For the text-containing cell, return its midpoint in (x, y) coordinate format. 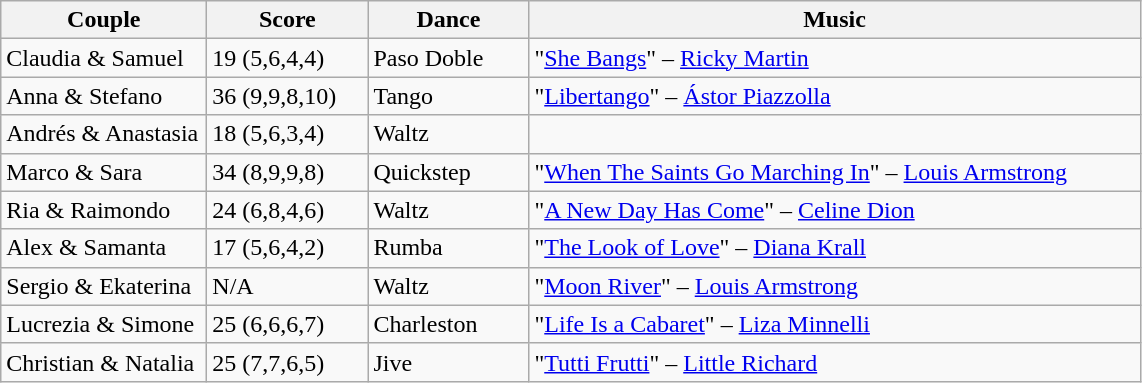
"Tutti Frutti" – Little Richard (834, 362)
17 (5,6,4,2) (288, 248)
Jive (448, 362)
Paso Doble (448, 58)
Alex & Samanta (104, 248)
"When The Saints Go Marching In" – Louis Armstrong (834, 172)
25 (7,7,6,5) (288, 362)
Music (834, 20)
Lucrezia & Simone (104, 324)
"Life Is a Cabaret" – Liza Minnelli (834, 324)
Anna & Stefano (104, 96)
Tango (448, 96)
25 (6,6,6,7) (288, 324)
34 (8,9,9,8) (288, 172)
19 (5,6,4,4) (288, 58)
"The Look of Love" – Diana Krall (834, 248)
Claudia & Samuel (104, 58)
Christian & Natalia (104, 362)
Score (288, 20)
"She Bangs" – Ricky Martin (834, 58)
24 (6,8,4,6) (288, 210)
"Moon River" – Louis Armstrong (834, 286)
18 (5,6,3,4) (288, 134)
Dance (448, 20)
Charleston (448, 324)
36 (9,9,8,10) (288, 96)
"Libertango" – Ástor Piazzolla (834, 96)
Andrés & Anastasia (104, 134)
Couple (104, 20)
Quickstep (448, 172)
Marco & Sara (104, 172)
Sergio & Ekaterina (104, 286)
Ria & Raimondo (104, 210)
"A New Day Has Come" – Celine Dion (834, 210)
Rumba (448, 248)
N/A (288, 286)
